Detect which cell encompasses the target text, then output its [x, y] center coordinate. 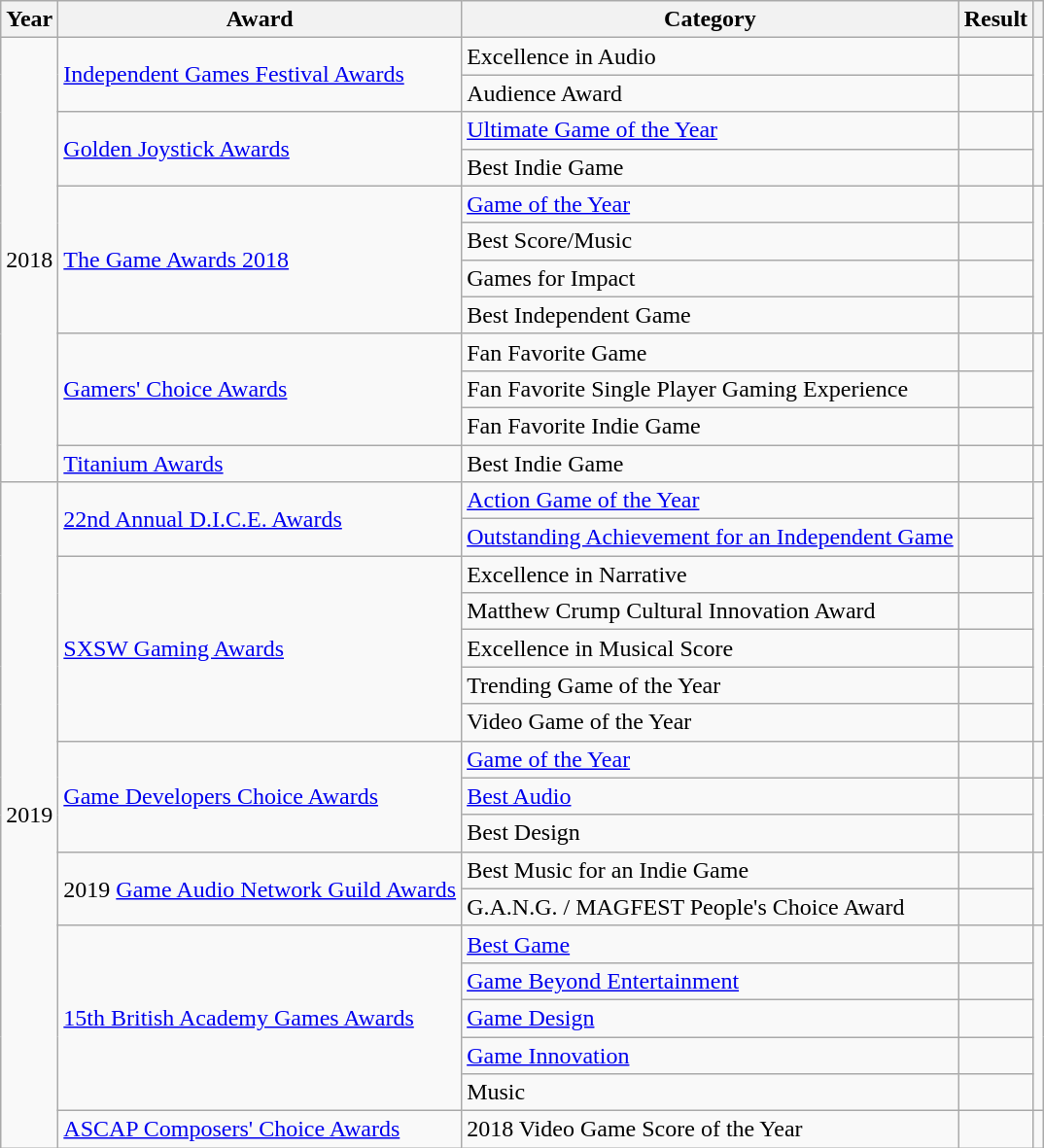
Game Design [711, 1018]
Excellence in Audio [711, 56]
2019 Game Audio Network Guild Awards [261, 888]
Result [995, 19]
ASCAP Composers' Choice Awards [261, 1130]
Golden Joystick Awards [261, 149]
Fan Favorite Game [711, 352]
Fan Favorite Indie Game [711, 426]
2018 Video Game Score of the Year [711, 1130]
Ultimate Game of the Year [711, 130]
Best Audio [711, 796]
Fan Favorite Single Player Gaming Experience [711, 389]
Outstanding Achievement for an Independent Game [711, 538]
Excellence in Narrative [711, 574]
Category [711, 19]
G.A.N.G. / MAGFEST People's Choice Award [711, 907]
Matthew Crump Cultural Innovation Award [711, 611]
Best Independent Game [711, 315]
Audience Award [711, 93]
22nd Annual D.I.C.E. Awards [261, 519]
15th British Academy Games Awards [261, 1018]
Best Design [711, 833]
Music [711, 1093]
Year [29, 19]
SXSW Gaming Awards [261, 648]
Best Game [711, 944]
Game Beyond Entertainment [711, 981]
Trending Game of the Year [711, 685]
Independent Games Festival Awards [261, 75]
Gamers' Choice Awards [261, 389]
2018 [29, 261]
Video Game of the Year [711, 722]
Game Innovation [711, 1055]
Game Developers Choice Awards [261, 796]
Best Score/Music [711, 241]
The Game Awards 2018 [261, 260]
Best Music for an Indie Game [711, 870]
Award [261, 19]
Action Game of the Year [711, 501]
Games for Impact [711, 278]
Excellence in Musical Score [711, 648]
2019 [29, 815]
Titanium Awards [261, 464]
